Find where the given text appears and provide that cell's center as [x, y] coordinate. 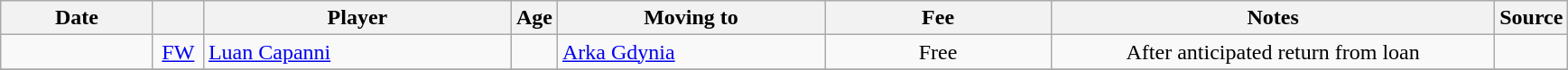
Player [357, 18]
Free [939, 52]
FW [178, 52]
Moving to [691, 18]
Source [1531, 18]
Luan Capanni [357, 52]
Arka Gdynia [691, 52]
Fee [939, 18]
Notes [1273, 18]
Date [78, 18]
After anticipated return from loan [1273, 52]
Age [534, 18]
